Find where the given text appears and provide that cell's center as [x, y] coordinate. 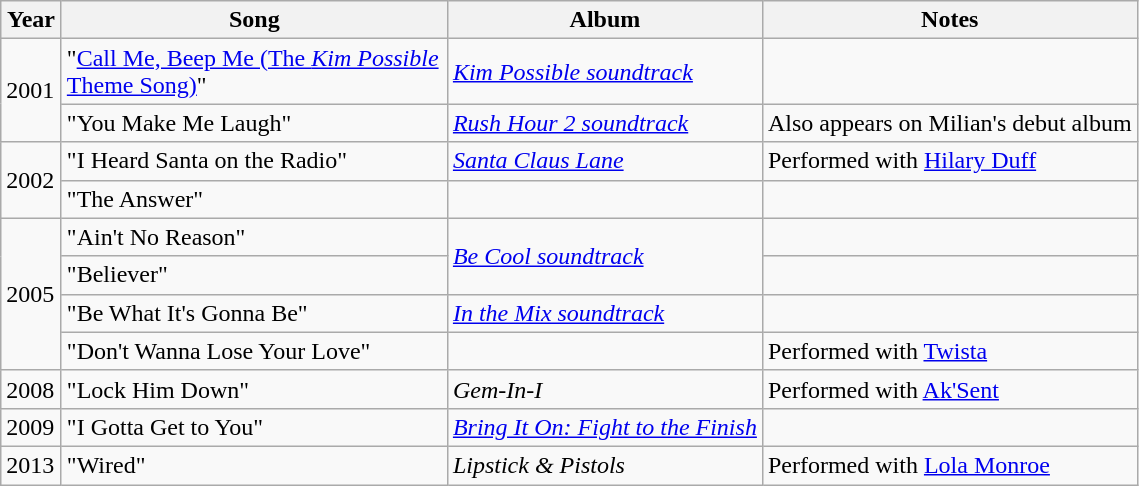
"Be What It's Gonna Be" [254, 313]
Performed with Twista [950, 351]
In the Mix soundtrack [604, 313]
Song [254, 20]
"Call Me, Beep Me (The Kim Possible Theme Song)" [254, 72]
Performed with Lola Monroe [950, 465]
Rush Hour 2 soundtrack [604, 123]
Gem-In-I [604, 389]
"I Heard Santa on the Radio" [254, 161]
"Lock Him Down" [254, 389]
"You Make Me Laugh" [254, 123]
Kim Possible soundtrack [604, 72]
"Don't Wanna Lose Your Love" [254, 351]
"The Answer" [254, 199]
Notes [950, 20]
"I Gotta Get to You" [254, 427]
Bring It On: Fight to the Finish [604, 427]
Album [604, 20]
Performed with Ak'Sent [950, 389]
Santa Claus Lane [604, 161]
2013 [32, 465]
Performed with Hilary Duff [950, 161]
2009 [32, 427]
Lipstick & Pistols [604, 465]
Also appears on Milian's debut album [950, 123]
"Wired" [254, 465]
Be Cool soundtrack [604, 256]
2002 [32, 180]
2005 [32, 294]
2008 [32, 389]
Year [32, 20]
"Believer" [254, 275]
"Ain't No Reason" [254, 237]
2001 [32, 90]
